From the cell containing the given text, extract its center point as (X, Y) coordinate. 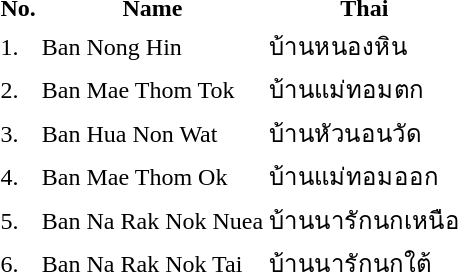
Ban Mae Thom Tok (152, 90)
Ban Na Rak Nok Nuea (152, 220)
Ban Mae Thom Ok (152, 176)
Ban Hua Non Wat (152, 133)
Ban Nong Hin (152, 46)
